Provide the [x, y] coordinate of the cell's center where the given text is located.  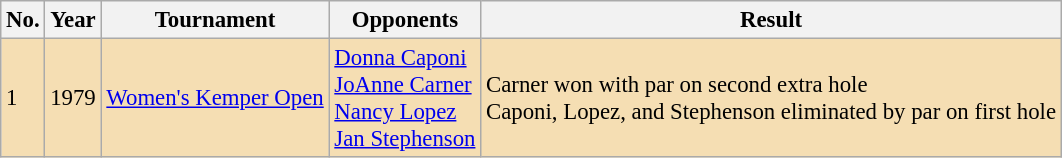
Year [73, 20]
1 [23, 98]
Carner won with par on second extra holeCaponi, Lopez, and Stephenson eliminated by par on first hole [772, 98]
Opponents [405, 20]
Result [772, 20]
No. [23, 20]
Tournament [215, 20]
1979 [73, 98]
Donna Caponi JoAnne Carner Nancy Lopez Jan Stephenson [405, 98]
Women's Kemper Open [215, 98]
